Extract the [X, Y] coordinate from the center of the cell holding the provided text.  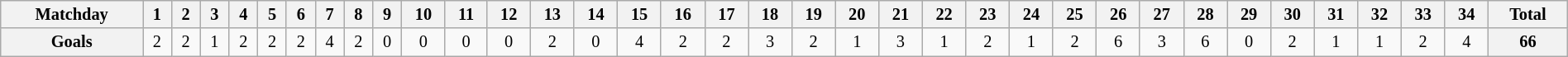
26 [1118, 14]
11 [466, 14]
5 [273, 14]
17 [726, 14]
9 [387, 14]
Matchday [72, 14]
32 [1379, 14]
30 [1292, 14]
15 [640, 14]
20 [857, 14]
22 [944, 14]
Total [1528, 14]
24 [1032, 14]
33 [1422, 14]
28 [1206, 14]
27 [1161, 14]
29 [1249, 14]
66 [1528, 42]
31 [1336, 14]
14 [595, 14]
19 [814, 14]
7 [329, 14]
13 [552, 14]
25 [1075, 14]
8 [359, 14]
12 [509, 14]
18 [771, 14]
10 [423, 14]
16 [683, 14]
34 [1467, 14]
23 [987, 14]
Goals [72, 42]
21 [901, 14]
